From the cell containing the given text, extract its center point as (x, y) coordinate. 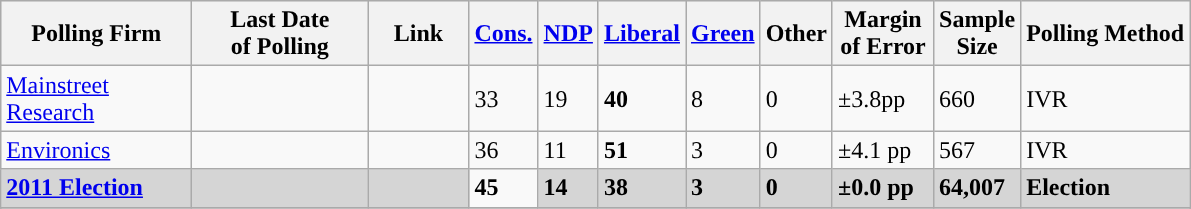
567 (978, 150)
Liberal (642, 34)
64,007 (978, 188)
51 (642, 150)
Polling Firm (96, 34)
14 (568, 188)
±3.8pp (882, 98)
Polling Method (1106, 34)
NDP (568, 34)
Other (796, 34)
±0.0 pp (882, 188)
45 (504, 188)
19 (568, 98)
Election (1106, 188)
Cons. (504, 34)
±4.1 pp (882, 150)
Environics (96, 150)
8 (724, 98)
Marginof Error (882, 34)
2011 Election (96, 188)
Green (724, 34)
38 (642, 188)
SampleSize (978, 34)
Link (418, 34)
40 (642, 98)
11 (568, 150)
36 (504, 150)
Last Dateof Polling (280, 34)
Mainstreet Research (96, 98)
33 (504, 98)
660 (978, 98)
